Capture the cell that displays the provided text and extract its [x, y] central coordinate. 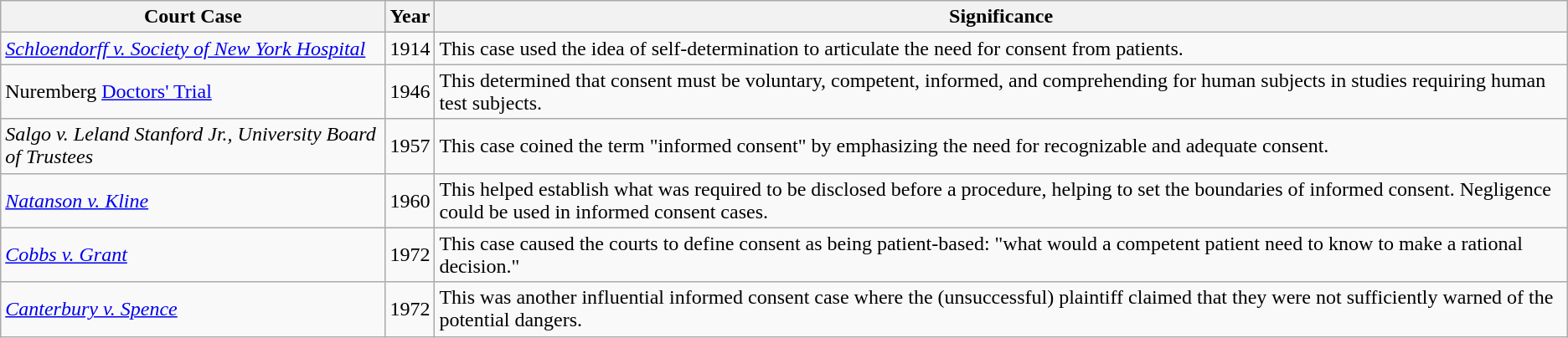
Salgo v. Leland Stanford Jr., University Board of Trustees [193, 146]
This case coined the term "informed consent" by emphasizing the need for recognizable and adequate consent. [1001, 146]
1957 [410, 146]
This case used the idea of self-determination to articulate the need for consent from patients. [1001, 49]
1914 [410, 49]
This determined that consent must be voluntary, competent, informed, and comprehending for human subjects in studies requiring human test subjects. [1001, 92]
Nuremberg Doctors' Trial [193, 92]
Canterbury v. Spence [193, 310]
Cobbs v. Grant [193, 254]
This case caused the courts to define consent as being patient-based: "what would a competent patient need to know to make a rational decision." [1001, 254]
1946 [410, 92]
Court Case [193, 17]
Year [410, 17]
Natanson v. Kline [193, 201]
Significance [1001, 17]
1960 [410, 201]
Schloendorff v. Society of New York Hospital [193, 49]
